Search for the cell housing the specified text and yield its (X, Y) center coordinate. 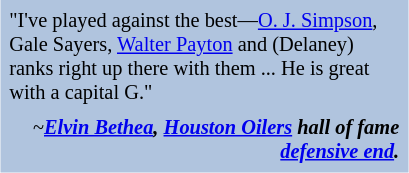
~Elvin Bethea, Houston Oilers hall of fame defensive end. (204, 140)
